Scan for the cell matching the given text and deliver its [X, Y] coordinate at center. 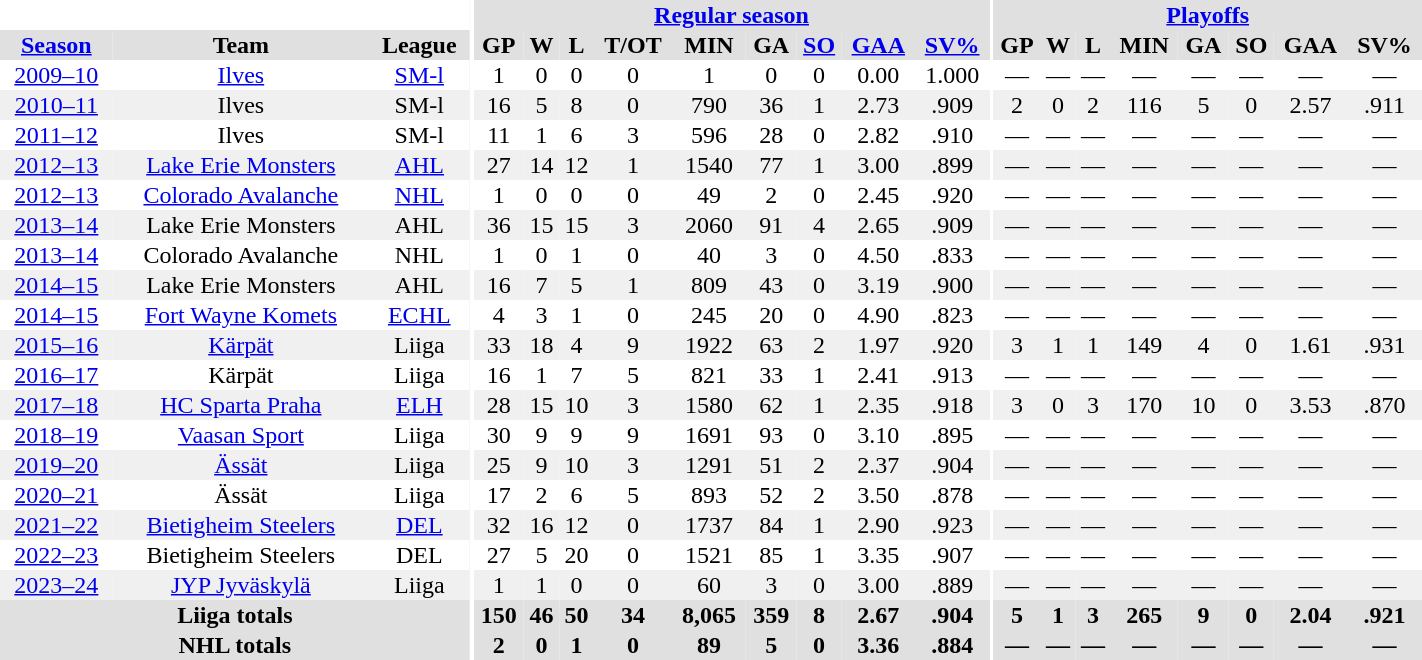
50 [576, 615]
25 [498, 465]
359 [772, 615]
596 [709, 135]
2019–20 [56, 465]
0.00 [878, 75]
.913 [952, 375]
2.37 [878, 465]
3.10 [878, 435]
11 [498, 135]
4.50 [878, 255]
.889 [952, 585]
2.90 [878, 525]
265 [1144, 615]
893 [709, 495]
85 [772, 555]
Regular season [731, 15]
77 [772, 165]
93 [772, 435]
150 [498, 615]
Season [56, 45]
3.50 [878, 495]
1.97 [878, 345]
Fort Wayne Komets [241, 315]
League [420, 45]
Vaasan Sport [241, 435]
.921 [1384, 615]
2.65 [878, 225]
18 [542, 345]
.931 [1384, 345]
.923 [952, 525]
245 [709, 315]
2022–23 [56, 555]
170 [1144, 405]
2060 [709, 225]
89 [709, 645]
.884 [952, 645]
2.73 [878, 105]
1737 [709, 525]
1691 [709, 435]
60 [709, 585]
2.41 [878, 375]
2011–12 [56, 135]
.899 [952, 165]
HC Sparta Praha [241, 405]
8,065 [709, 615]
30 [498, 435]
.823 [952, 315]
2015–16 [56, 345]
32 [498, 525]
2.45 [878, 195]
2021–22 [56, 525]
Liiga totals [235, 615]
2016–17 [56, 375]
4.90 [878, 315]
1291 [709, 465]
2023–24 [56, 585]
2018–19 [56, 435]
1.61 [1310, 345]
46 [542, 615]
.910 [952, 135]
Team [241, 45]
.907 [952, 555]
116 [1144, 105]
2017–18 [56, 405]
1540 [709, 165]
84 [772, 525]
2020–21 [56, 495]
14 [542, 165]
3.53 [1310, 405]
63 [772, 345]
.911 [1384, 105]
790 [709, 105]
.900 [952, 285]
1580 [709, 405]
2.82 [878, 135]
1521 [709, 555]
NHL totals [235, 645]
ELH [420, 405]
3.19 [878, 285]
2010–11 [56, 105]
.833 [952, 255]
809 [709, 285]
149 [1144, 345]
2009–10 [56, 75]
3.36 [878, 645]
51 [772, 465]
40 [709, 255]
2.04 [1310, 615]
.870 [1384, 405]
821 [709, 375]
1922 [709, 345]
62 [772, 405]
43 [772, 285]
52 [772, 495]
.918 [952, 405]
2.35 [878, 405]
.878 [952, 495]
17 [498, 495]
2.67 [878, 615]
3.35 [878, 555]
T/OT [633, 45]
49 [709, 195]
34 [633, 615]
.895 [952, 435]
ECHL [420, 315]
JYP Jyväskylä [241, 585]
91 [772, 225]
2.57 [1310, 105]
1.000 [952, 75]
Playoffs [1208, 15]
